Return the [x, y] coordinate for the center point of the cell that contains the specified text.  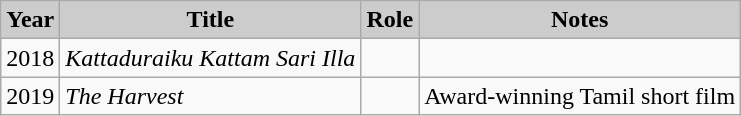
The Harvest [210, 96]
Kattaduraiku Kattam Sari Illa [210, 58]
2019 [30, 96]
Notes [580, 20]
Role [390, 20]
Title [210, 20]
Year [30, 20]
Award-winning Tamil short film [580, 96]
2018 [30, 58]
